For the text-containing cell, return its midpoint in [x, y] coordinate format. 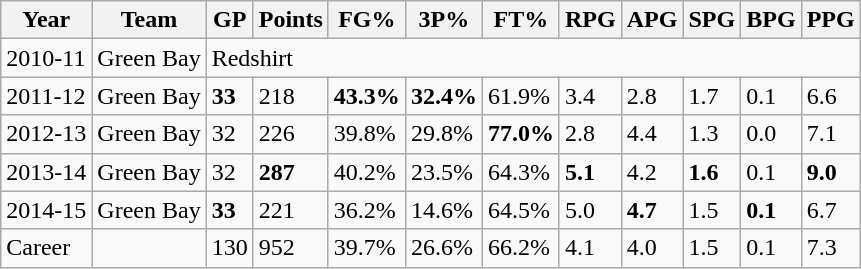
32.4% [444, 96]
2010-11 [46, 58]
287 [290, 172]
64.3% [520, 172]
GP [230, 20]
RPG [590, 20]
218 [290, 96]
1.6 [712, 172]
9.0 [830, 172]
130 [230, 248]
Redshirt [533, 58]
66.2% [520, 248]
952 [290, 248]
5.0 [590, 210]
Team [149, 20]
226 [290, 134]
PPG [830, 20]
29.8% [444, 134]
4.2 [652, 172]
FG% [366, 20]
0.0 [771, 134]
4.1 [590, 248]
77.0% [520, 134]
6.7 [830, 210]
2012-13 [46, 134]
7.1 [830, 134]
1.3 [712, 134]
BPG [771, 20]
2014-15 [46, 210]
4.0 [652, 248]
36.2% [366, 210]
2011-12 [46, 96]
Career [46, 248]
Year [46, 20]
39.7% [366, 248]
43.3% [366, 96]
6.6 [830, 96]
64.5% [520, 210]
5.1 [590, 172]
Points [290, 20]
14.6% [444, 210]
3.4 [590, 96]
3P% [444, 20]
APG [652, 20]
61.9% [520, 96]
4.4 [652, 134]
39.8% [366, 134]
26.6% [444, 248]
4.7 [652, 210]
SPG [712, 20]
221 [290, 210]
40.2% [366, 172]
FT% [520, 20]
23.5% [444, 172]
2013-14 [46, 172]
7.3 [830, 248]
1.7 [712, 96]
